Search for the cell housing the specified text and yield its [x, y] center coordinate. 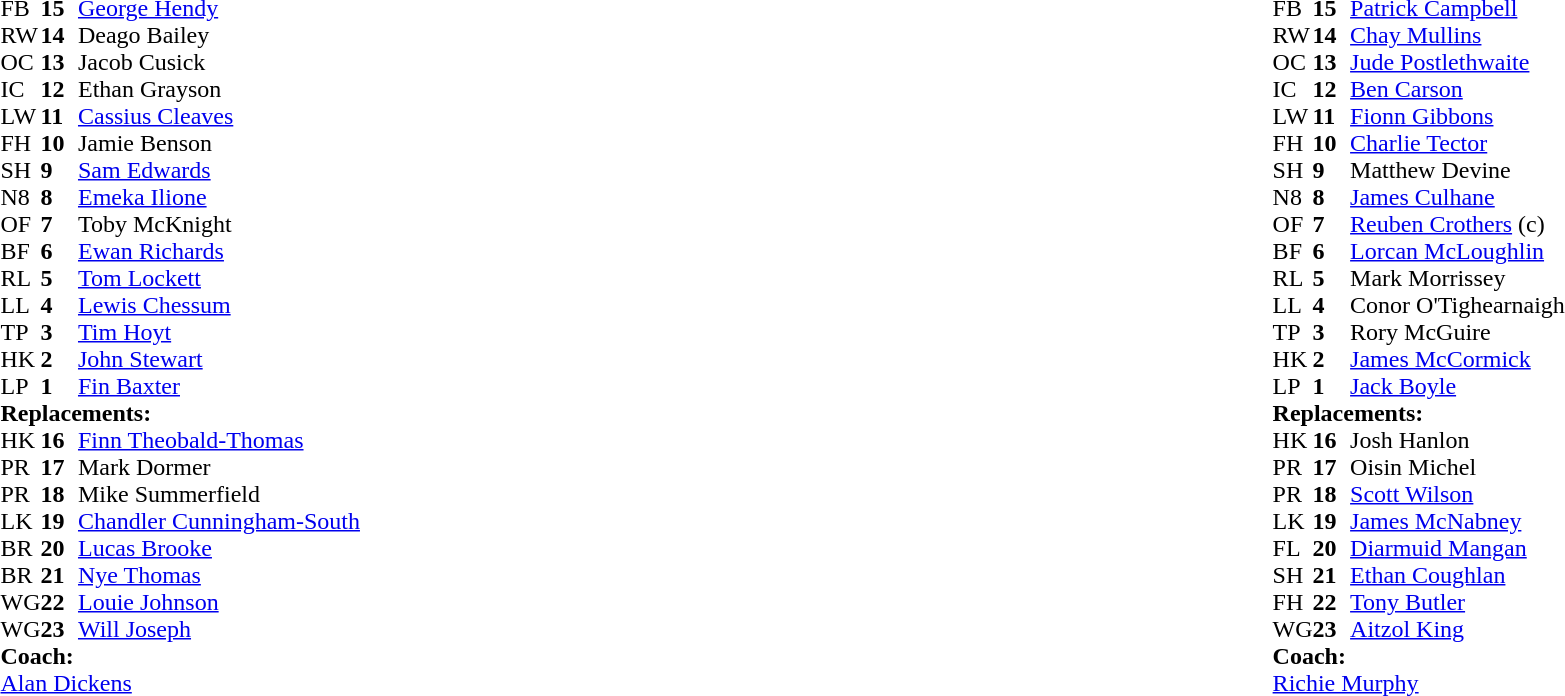
Diarmuid Mangan [1458, 548]
Tom Lockett [219, 278]
Cassius Cleaves [219, 116]
Jude Postlethwaite [1458, 62]
Ethan Coughlan [1458, 576]
Mike Summerfield [219, 494]
Will Joseph [219, 630]
Conor O'Tighearnaigh [1458, 306]
James McCormick [1458, 360]
Oisin Michel [1458, 468]
Josh Hanlon [1458, 440]
Fin Baxter [219, 386]
Chay Mullins [1458, 36]
Rory McGuire [1458, 332]
Fionn Gibbons [1458, 116]
Sam Edwards [219, 170]
Nye Thomas [219, 576]
Toby McKnight [219, 224]
Tim Hoyt [219, 332]
Jack Boyle [1458, 386]
Ewan Richards [219, 252]
Reuben Crothers (c) [1458, 224]
Jacob Cusick [219, 62]
Aitzol King [1458, 630]
James McNabney [1458, 522]
Finn Theobald-Thomas [219, 440]
Deago Bailey [219, 36]
Scott Wilson [1458, 494]
FL [1293, 548]
Lorcan McLoughlin [1458, 252]
Jamie Benson [219, 144]
Lucas Brooke [219, 548]
Ben Carson [1458, 90]
Louie Johnson [219, 602]
Lewis Chessum [219, 306]
Charlie Tector [1458, 144]
Matthew Devine [1458, 170]
Mark Dormer [219, 468]
Chandler Cunningham-South [219, 522]
Emeka Ilione [219, 198]
John Stewart [219, 360]
Tony Butler [1458, 602]
James Culhane [1458, 198]
Ethan Grayson [219, 90]
Mark Morrissey [1458, 278]
